Find where the given text appears and provide that cell's center as (X, Y) coordinate. 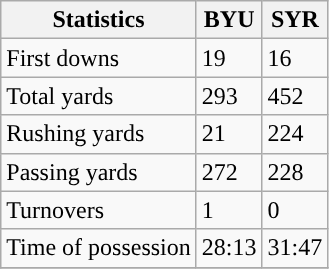
Rushing yards (99, 134)
28:13 (229, 248)
452 (295, 96)
Time of possession (99, 248)
272 (229, 172)
31:47 (295, 248)
First downs (99, 58)
228 (295, 172)
1 (229, 210)
0 (295, 210)
Statistics (99, 20)
Passing yards (99, 172)
21 (229, 134)
SYR (295, 20)
BYU (229, 20)
224 (295, 134)
Turnovers (99, 210)
Total yards (99, 96)
19 (229, 58)
16 (295, 58)
293 (229, 96)
